Capture the cell that displays the provided text and extract its (x, y) central coordinate. 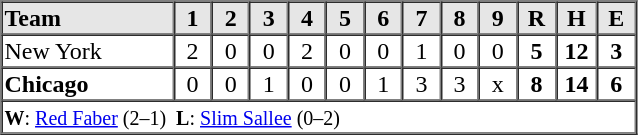
x (498, 84)
14 (576, 84)
12 (576, 50)
7 (421, 18)
New York (88, 50)
4 (307, 18)
Chicago (88, 84)
Team (88, 18)
W: Red Faber (2–1) L: Slim Sallee (0–2) (319, 116)
R (536, 18)
H (576, 18)
9 (498, 18)
E (616, 18)
